Identify which cell holds the provided text, then report its [X, Y] central coordinate. 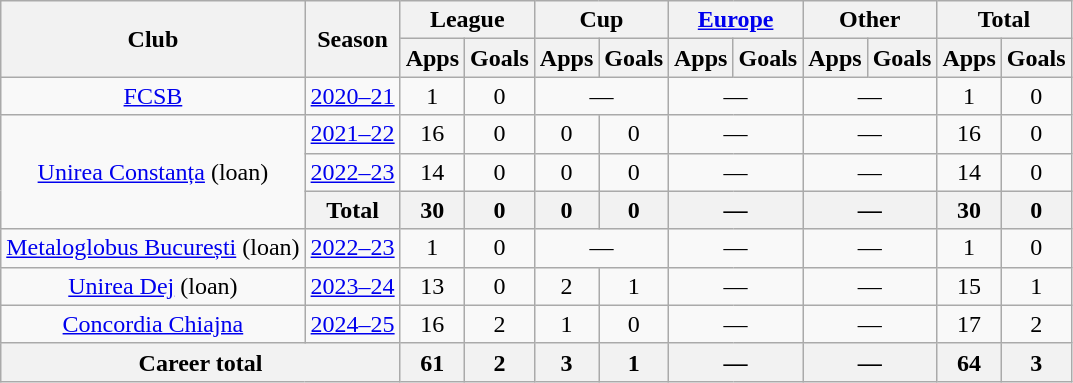
Metaloglobus București (loan) [153, 248]
Europe [736, 20]
64 [969, 362]
2023–24 [352, 286]
13 [432, 286]
2024–25 [352, 324]
Club [153, 39]
2020–21 [352, 96]
FCSB [153, 96]
2021–22 [352, 134]
17 [969, 324]
Unirea Constanța (loan) [153, 172]
Unirea Dej (loan) [153, 286]
Career total [200, 362]
Cup [601, 20]
15 [969, 286]
Season [352, 39]
61 [432, 362]
Concordia Chiajna [153, 324]
Other [870, 20]
League [467, 20]
